Determine the (X, Y) coordinate at the center of the cell enclosing the given text.  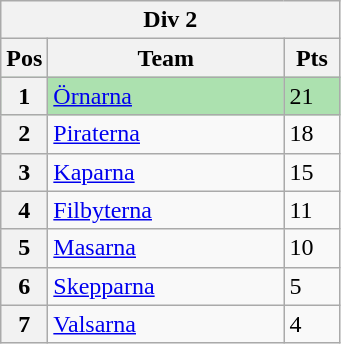
15 (312, 172)
1 (24, 96)
10 (312, 248)
7 (24, 324)
Masarna (166, 248)
Piraterna (166, 134)
21 (312, 96)
11 (312, 210)
Örnarna (166, 96)
2 (24, 134)
18 (312, 134)
6 (24, 286)
3 (24, 172)
Kaparna (166, 172)
Pos (24, 58)
Skepparna (166, 286)
Filbyterna (166, 210)
Div 2 (170, 20)
Valsarna (166, 324)
Team (166, 58)
Pts (312, 58)
